From the cell containing the given text, extract its center point as [X, Y] coordinate. 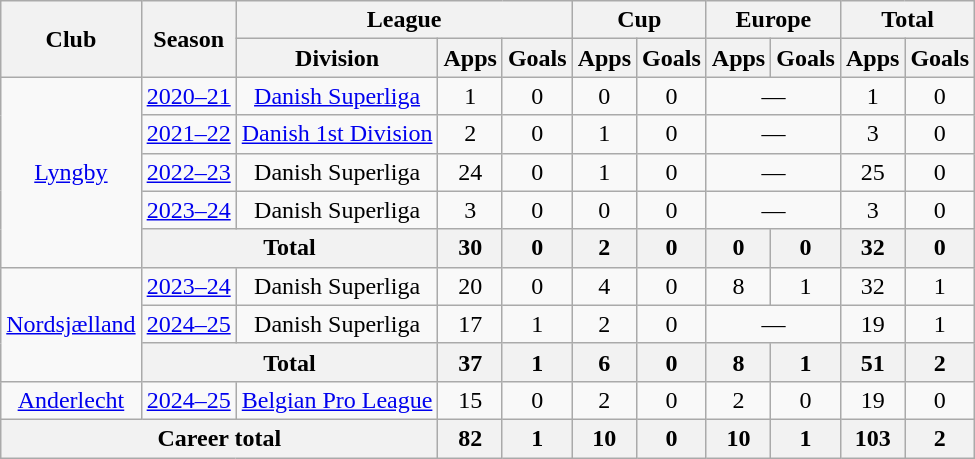
37 [470, 362]
2021–22 [188, 134]
Cup [639, 20]
15 [470, 400]
51 [872, 362]
25 [872, 172]
4 [604, 286]
Club [71, 39]
Europe [773, 20]
Anderlecht [71, 400]
Belgian Pro League [337, 400]
20 [470, 286]
Season [188, 39]
League [404, 20]
Lyngby [71, 172]
Career total [220, 438]
Division [337, 58]
Danish 1st Division [337, 134]
6 [604, 362]
24 [470, 172]
30 [470, 248]
2020–21 [188, 96]
103 [872, 438]
17 [470, 324]
82 [470, 438]
2022–23 [188, 172]
Nordsjælland [71, 324]
